Extract the (X, Y) coordinate from the center of the cell holding the provided text.  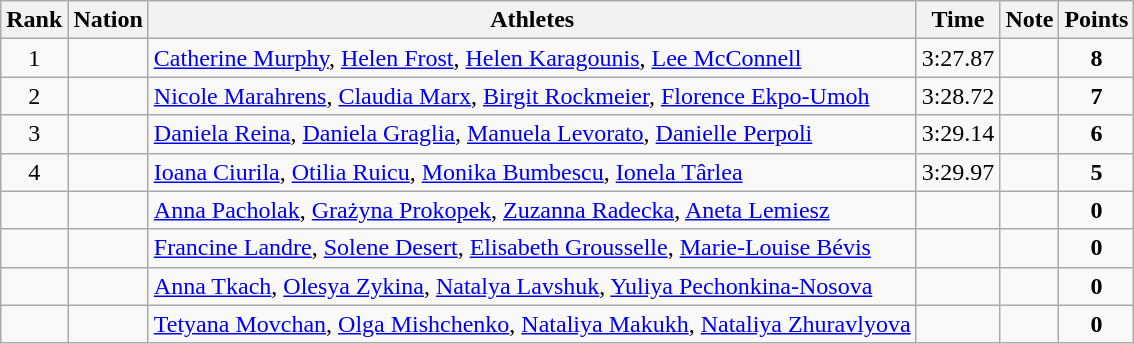
5 (1096, 172)
8 (1096, 58)
Anna Tkach, Olesya Zykina, Natalya Lavshuk, Yuliya Pechonkina-Nosova (532, 286)
3:29.97 (958, 172)
Nicole Marahrens, Claudia Marx, Birgit Rockmeier, Florence Ekpo-Umoh (532, 96)
1 (34, 58)
3:27.87 (958, 58)
Daniela Reina, Daniela Graglia, Manuela Levorato, Danielle Perpoli (532, 134)
6 (1096, 134)
2 (34, 96)
Nation (108, 20)
Tetyana Movchan, Olga Mishchenko, Nataliya Makukh, Nataliya Zhuravlyova (532, 324)
Catherine Murphy, Helen Frost, Helen Karagounis, Lee McConnell (532, 58)
3 (34, 134)
7 (1096, 96)
4 (34, 172)
Note (1030, 20)
3:28.72 (958, 96)
Athletes (532, 20)
Ioana Ciurila, Otilia Ruicu, Monika Bumbescu, Ionela Târlea (532, 172)
Rank (34, 20)
Anna Pacholak, Grażyna Prokopek, Zuzanna Radecka, Aneta Lemiesz (532, 210)
Francine Landre, Solene Desert, Elisabeth Grousselle, Marie-Louise Bévis (532, 248)
3:29.14 (958, 134)
Points (1096, 20)
Time (958, 20)
